Find where the given text appears and provide that cell's center as (x, y) coordinate. 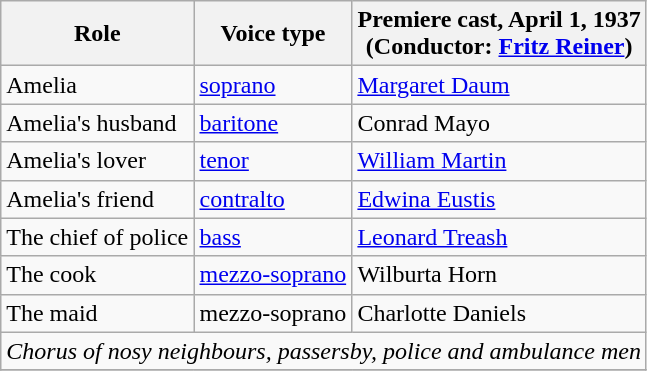
Edwina Eustis (500, 199)
Amelia's husband (98, 123)
tenor (273, 161)
Chorus of nosy neighbours, passersby, police and ambulance men (324, 351)
Voice type (273, 34)
Amelia (98, 85)
contralto (273, 199)
baritone (273, 123)
bass (273, 237)
Wilburta Horn (500, 275)
Amelia's lover (98, 161)
The maid (98, 313)
soprano (273, 85)
Amelia's friend (98, 199)
The cook (98, 275)
Charlotte Daniels (500, 313)
William Martin (500, 161)
Leonard Treash (500, 237)
Conrad Mayo (500, 123)
The chief of police (98, 237)
Margaret Daum (500, 85)
Premiere cast, April 1, 1937 (Conductor: Fritz Reiner) (500, 34)
Role (98, 34)
